Return the (x, y) coordinate for the center point of the cell that contains the specified text.  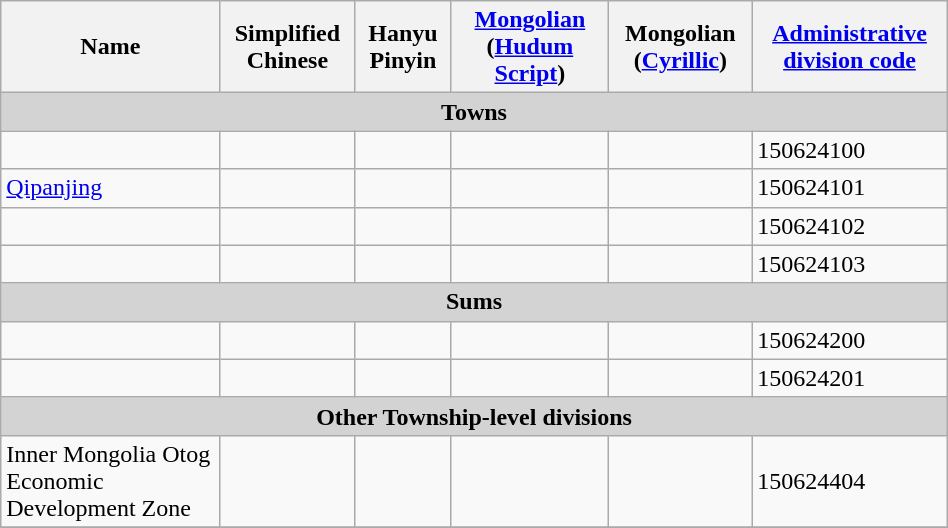
Hanyu Pinyin (403, 47)
Mongolian (Cyrillic) (680, 47)
Towns (474, 112)
150624201 (850, 378)
Simplified Chinese (288, 47)
Sums (474, 302)
150624102 (850, 226)
Mongolian (Hudum Script) (530, 47)
150624404 (850, 481)
Other Township-level divisions (474, 416)
150624103 (850, 264)
150624101 (850, 188)
Name (110, 47)
Inner Mongolia Otog Economic Development Zone (110, 481)
Qipanjing (110, 188)
150624200 (850, 340)
Administrative division code (850, 47)
150624100 (850, 150)
